Capture the cell that displays the provided text and extract its [X, Y] central coordinate. 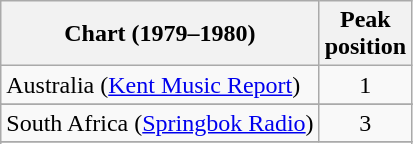
Peakposition [365, 34]
1 [365, 85]
Australia (Kent Music Report) [160, 85]
Chart (1979–1980) [160, 34]
South Africa (Springbok Radio) [160, 123]
3 [365, 123]
